Pinpoint the cell where the given text exists, returning its [X, Y] midpoint coordinate. 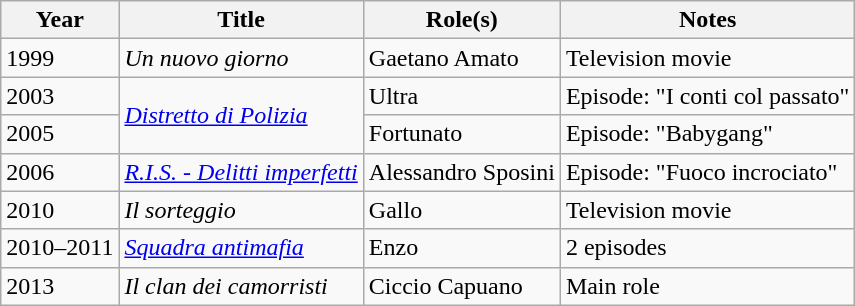
2010–2011 [60, 248]
Gaetano Amato [462, 58]
Main role [708, 286]
Squadra antimafia [241, 248]
Role(s) [462, 20]
Episode: "I conti col passato" [708, 96]
2006 [60, 172]
2003 [60, 96]
Episode: "Fuoco incrociato" [708, 172]
Fortunato [462, 134]
Year [60, 20]
Un nuovo giorno [241, 58]
2 episodes [708, 248]
Ultra [462, 96]
2005 [60, 134]
2010 [60, 210]
Distretto di Polizia [241, 115]
1999 [60, 58]
R.I.S. - Delitti imperfetti [241, 172]
Il sorteggio [241, 210]
Alessandro Sposini [462, 172]
Enzo [462, 248]
Episode: "Babygang" [708, 134]
Title [241, 20]
Ciccio Capuano [462, 286]
2013 [60, 286]
Notes [708, 20]
Il clan dei camorristi [241, 286]
Gallo [462, 210]
